Capture the cell that displays the provided text and extract its (x, y) central coordinate. 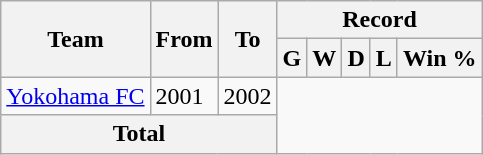
To (248, 39)
2001 (184, 96)
W (324, 58)
Yokohama FC (76, 96)
D (356, 58)
Total (139, 134)
2002 (248, 96)
Win % (440, 58)
Record (380, 20)
L (384, 58)
G (292, 58)
Team (76, 39)
From (184, 39)
